Pinpoint the cell where the given text exists, returning its (X, Y) midpoint coordinate. 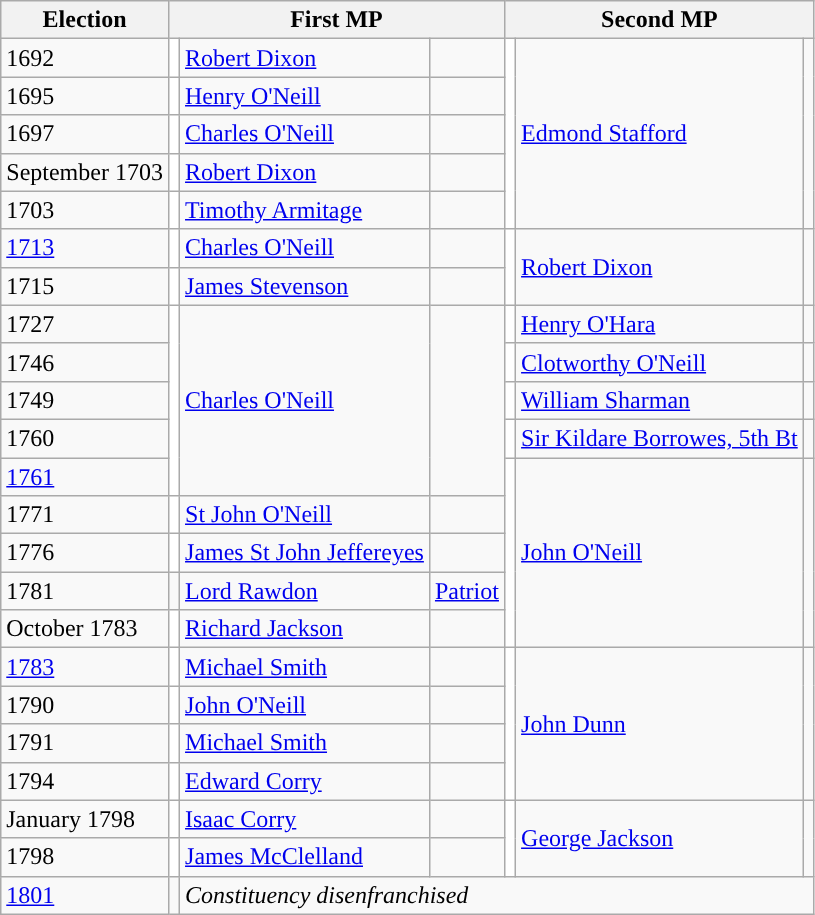
1776 (85, 553)
1781 (85, 591)
Patriot (466, 591)
Sir Kildare Borrowes, 5th Bt (660, 438)
1783 (85, 667)
Lord Rawdon (305, 591)
Henry O'Neill (305, 96)
St John O'Neill (305, 515)
1746 (85, 362)
January 1798 (85, 819)
1697 (85, 134)
Isaac Corry (305, 819)
Constituency disenfranchised (498, 895)
1761 (85, 477)
1715 (85, 286)
Timothy Armitage (305, 210)
Clotworthy O'Neill (660, 362)
1727 (85, 324)
First MP (336, 20)
1790 (85, 705)
1798 (85, 857)
1695 (85, 96)
1760 (85, 438)
1794 (85, 781)
September 1703 (85, 172)
Edmond Stafford (660, 134)
1791 (85, 743)
James St John Jeffereyes (305, 553)
1749 (85, 400)
1771 (85, 515)
William Sharman (660, 400)
George Jackson (660, 838)
1703 (85, 210)
Second MP (659, 20)
Edward Corry (305, 781)
James McClelland (305, 857)
Henry O'Hara (660, 324)
1713 (85, 248)
1801 (85, 895)
1692 (85, 58)
October 1783 (85, 629)
Election (85, 20)
Richard Jackson (305, 629)
James Stevenson (305, 286)
John Dunn (660, 724)
